Provide the (X, Y) coordinate of the cell's center where the given text is located.  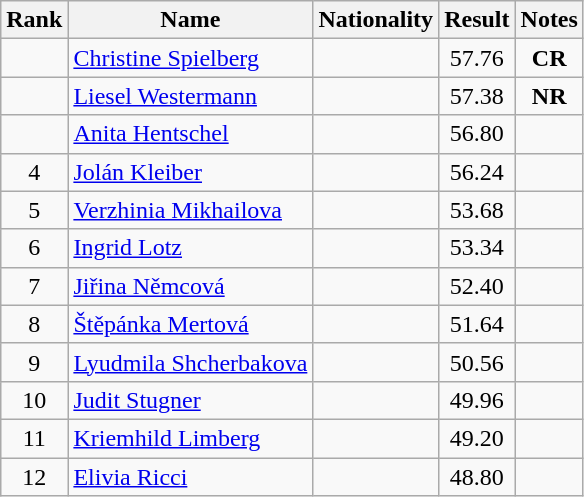
Verzhinia Mikhailova (190, 210)
49.20 (477, 438)
Judit Stugner (190, 400)
56.24 (477, 172)
57.38 (477, 96)
CR (549, 58)
12 (34, 477)
Nationality (376, 20)
Elivia Ricci (190, 477)
53.34 (477, 248)
Notes (549, 20)
9 (34, 362)
6 (34, 248)
57.76 (477, 58)
Lyudmila Shcherbakova (190, 362)
49.96 (477, 400)
Rank (34, 20)
50.56 (477, 362)
8 (34, 324)
51.64 (477, 324)
48.80 (477, 477)
Ingrid Lotz (190, 248)
10 (34, 400)
53.68 (477, 210)
4 (34, 172)
5 (34, 210)
56.80 (477, 134)
Christine Spielberg (190, 58)
Name (190, 20)
52.40 (477, 286)
Kriemhild Limberg (190, 438)
Jolán Kleiber (190, 172)
Result (477, 20)
Jiřina Němcová (190, 286)
Liesel Westermann (190, 96)
Anita Hentschel (190, 134)
11 (34, 438)
Štěpánka Mertová (190, 324)
NR (549, 96)
7 (34, 286)
